Search for the cell housing the specified text and yield its [x, y] center coordinate. 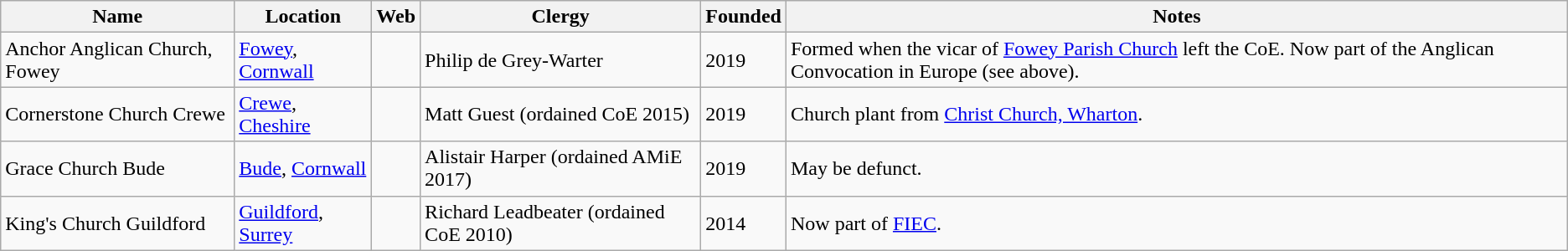
King's Church Guildford [117, 223]
Fowey, Cornwall [303, 60]
Web [396, 17]
Bude, Cornwall [303, 169]
Crewe, Cheshire [303, 114]
Formed when the vicar of Fowey Parish Church left the CoE. Now part of the Anglican Convocation in Europe (see above). [1176, 60]
Clergy [561, 17]
Richard Leadbeater (ordained CoE 2010) [561, 223]
Philip de Grey-Warter [561, 60]
Alistair Harper (ordained AMiE 2017) [561, 169]
2014 [744, 223]
Now part of FIEC. [1176, 223]
Location [303, 17]
Anchor Anglican Church, Fowey [117, 60]
Name [117, 17]
Church plant from Christ Church, Wharton. [1176, 114]
Founded [744, 17]
Grace Church Bude [117, 169]
May be defunct. [1176, 169]
Cornerstone Church Crewe [117, 114]
Matt Guest (ordained CoE 2015) [561, 114]
Notes [1176, 17]
Guildford, Surrey [303, 223]
